From the cell containing the given text, extract its center point as [x, y] coordinate. 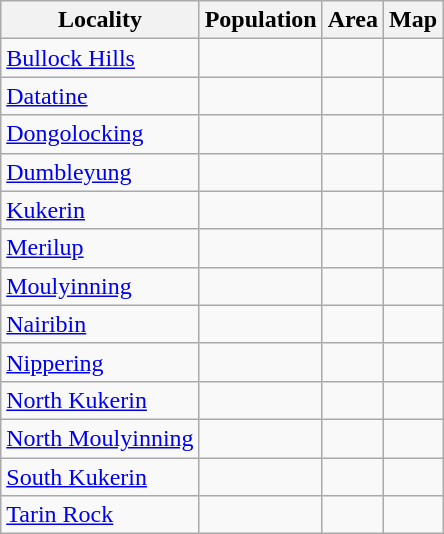
Nippering [100, 362]
Locality [100, 20]
Merilup [100, 248]
Population [260, 20]
Dongolocking [100, 134]
Map [414, 20]
Nairibin [100, 324]
North Moulyinning [100, 438]
Kukerin [100, 210]
Tarin Rock [100, 515]
Dumbleyung [100, 172]
South Kukerin [100, 477]
Bullock Hills [100, 58]
Moulyinning [100, 286]
Area [352, 20]
North Kukerin [100, 400]
Datatine [100, 96]
